Detect which cell encompasses the target text, then output its (X, Y) center coordinate. 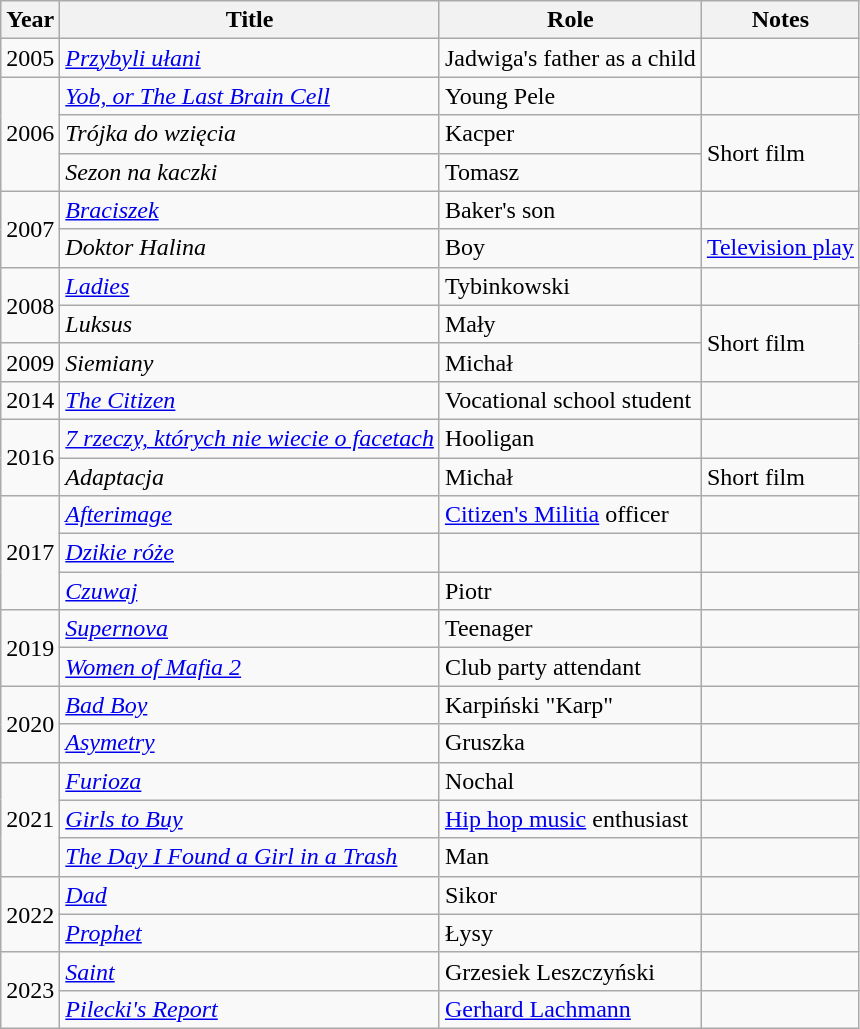
2005 (30, 58)
Ladies (250, 286)
Saint (250, 971)
Czuwaj (250, 591)
The Day I Found a Girl in a Trash (250, 857)
Asymetry (250, 743)
Teenager (570, 629)
Braciszek (250, 210)
Sikor (570, 895)
Pilecki's Report (250, 1009)
Mały (570, 324)
Adaptacja (250, 477)
2006 (30, 134)
Trójka do wzięcia (250, 134)
Women of Mafia 2 (250, 667)
Boy (570, 248)
Siemiany (250, 362)
2016 (30, 457)
Year (30, 20)
Bad Boy (250, 705)
Tomasz (570, 172)
2023 (30, 990)
Young Pele (570, 96)
Nochal (570, 781)
Przybyli ułani (250, 58)
Title (250, 20)
The Citizen (250, 400)
Grzesiek Leszczyński (570, 971)
Supernova (250, 629)
Notes (780, 20)
Club party attendant (570, 667)
Hooligan (570, 438)
Television play (780, 248)
Karpiński "Karp" (570, 705)
Tybinkowski (570, 286)
Role (570, 20)
Citizen's Militia officer (570, 515)
2007 (30, 229)
Łysy (570, 933)
Girls to Buy (250, 819)
Sezon na kaczki (250, 172)
Gerhard Lachmann (570, 1009)
Man (570, 857)
Dad (250, 895)
Prophet (250, 933)
2008 (30, 305)
Dzikie róże (250, 553)
Gruszka (570, 743)
Luksus (250, 324)
Furioza (250, 781)
2020 (30, 724)
Hip hop music enthusiast (570, 819)
Piotr (570, 591)
7 rzeczy, których nie wiecie o facetach (250, 438)
Yob, or The Last Brain Cell (250, 96)
2009 (30, 362)
2014 (30, 400)
Baker's son (570, 210)
Jadwiga's father as a child (570, 58)
Doktor Halina (250, 248)
Kacper (570, 134)
Afterimage (250, 515)
2017 (30, 553)
2022 (30, 914)
Vocational school student (570, 400)
2021 (30, 819)
2019 (30, 648)
